Output the (X, Y) coordinate of the center of the cell containing the given text.  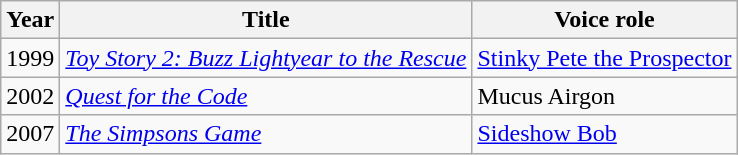
2007 (30, 134)
Voice role (604, 20)
Quest for the Code (266, 96)
Toy Story 2: Buzz Lightyear to the Rescue (266, 58)
Sideshow Bob (604, 134)
The Simpsons Game (266, 134)
Mucus Airgon (604, 96)
Title (266, 20)
2002 (30, 96)
Stinky Pete the Prospector (604, 58)
Year (30, 20)
1999 (30, 58)
